Extract the [X, Y] coordinate from the center of the cell holding the provided text.  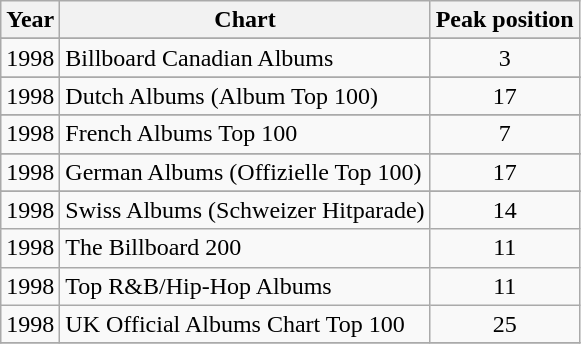
Swiss Albums (Schweizer Hitparade) [245, 210]
14 [504, 210]
The Billboard 200 [245, 248]
7 [504, 134]
Year [30, 20]
Billboard Canadian Albums [245, 58]
Chart [245, 20]
3 [504, 58]
UK Official Albums Chart Top 100 [245, 324]
Dutch Albums (Album Top 100) [245, 96]
Top R&B/Hip-Hop Albums [245, 286]
German Albums (Offizielle Top 100) [245, 172]
25 [504, 324]
French Albums Top 100 [245, 134]
Peak position [504, 20]
